Output the (x, y) coordinate of the center of the cell containing the given text.  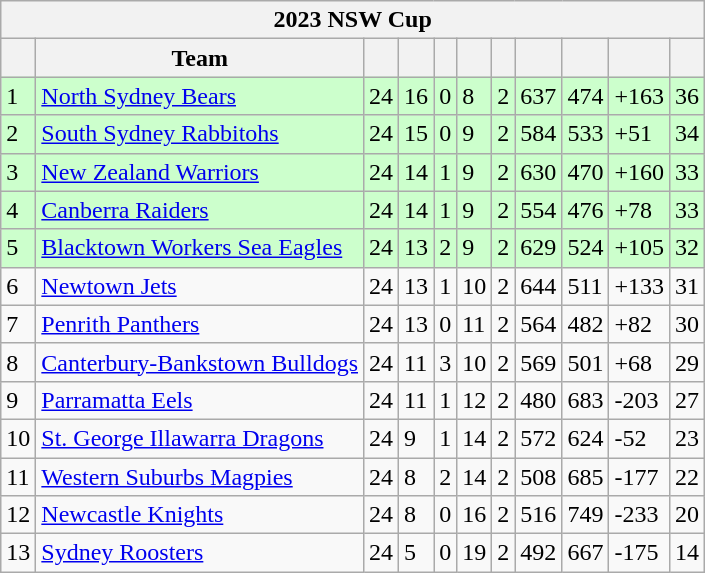
+82 (640, 324)
22 (688, 477)
564 (538, 324)
470 (586, 172)
501 (586, 362)
Penrith Panthers (200, 324)
533 (586, 134)
511 (586, 286)
6 (18, 286)
19 (474, 553)
492 (538, 553)
23 (688, 438)
North Sydney Bears (200, 96)
34 (688, 134)
Sydney Roosters (200, 553)
+105 (640, 248)
2023 NSW Cup (353, 20)
4 (18, 210)
31 (688, 286)
482 (586, 324)
637 (538, 96)
20 (688, 515)
-233 (640, 515)
St. George Illawarra Dragons (200, 438)
30 (688, 324)
15 (416, 134)
7 (18, 324)
476 (586, 210)
667 (586, 553)
Newtown Jets (200, 286)
Canberra Raiders (200, 210)
474 (586, 96)
27 (688, 400)
749 (586, 515)
-177 (640, 477)
480 (538, 400)
-52 (640, 438)
683 (586, 400)
524 (586, 248)
629 (538, 248)
+78 (640, 210)
32 (688, 248)
+133 (640, 286)
+160 (640, 172)
Western Suburbs Magpies (200, 477)
29 (688, 362)
584 (538, 134)
554 (538, 210)
516 (538, 515)
Newcastle Knights (200, 515)
685 (586, 477)
-203 (640, 400)
630 (538, 172)
624 (586, 438)
508 (538, 477)
36 (688, 96)
569 (538, 362)
New Zealand Warriors (200, 172)
572 (538, 438)
+68 (640, 362)
644 (538, 286)
South Sydney Rabbitohs (200, 134)
Blacktown Workers Sea Eagles (200, 248)
Team (200, 58)
Parramatta Eels (200, 400)
+163 (640, 96)
+51 (640, 134)
-175 (640, 553)
Canterbury-Bankstown Bulldogs (200, 362)
